For the text-containing cell, return its midpoint in [x, y] coordinate format. 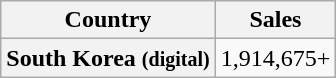
Country [108, 20]
Sales [276, 20]
South Korea (digital) [108, 58]
1,914,675+ [276, 58]
